From the cell containing the given text, extract its center point as [X, Y] coordinate. 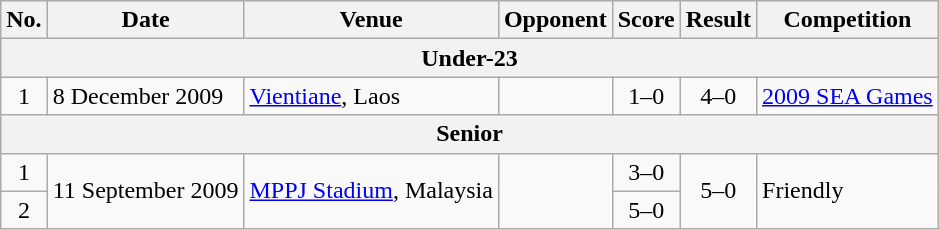
Senior [470, 134]
3–0 [646, 172]
Competition [848, 20]
11 September 2009 [146, 191]
No. [24, 20]
8 December 2009 [146, 96]
Score [646, 20]
Opponent [555, 20]
Vientiane, Laos [371, 96]
MPPJ Stadium, Malaysia [371, 191]
Date [146, 20]
Under-23 [470, 58]
2009 SEA Games [848, 96]
Result [718, 20]
2 [24, 210]
Friendly [848, 191]
4–0 [718, 96]
1–0 [646, 96]
Venue [371, 20]
